Return the [x, y] coordinate for the center point of the cell that contains the specified text.  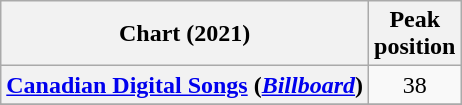
Peakposition [415, 34]
38 [415, 85]
Chart (2021) [185, 34]
Canadian Digital Songs (Billboard) [185, 85]
